Determine the [x, y] coordinate at the center of the cell enclosing the given text.  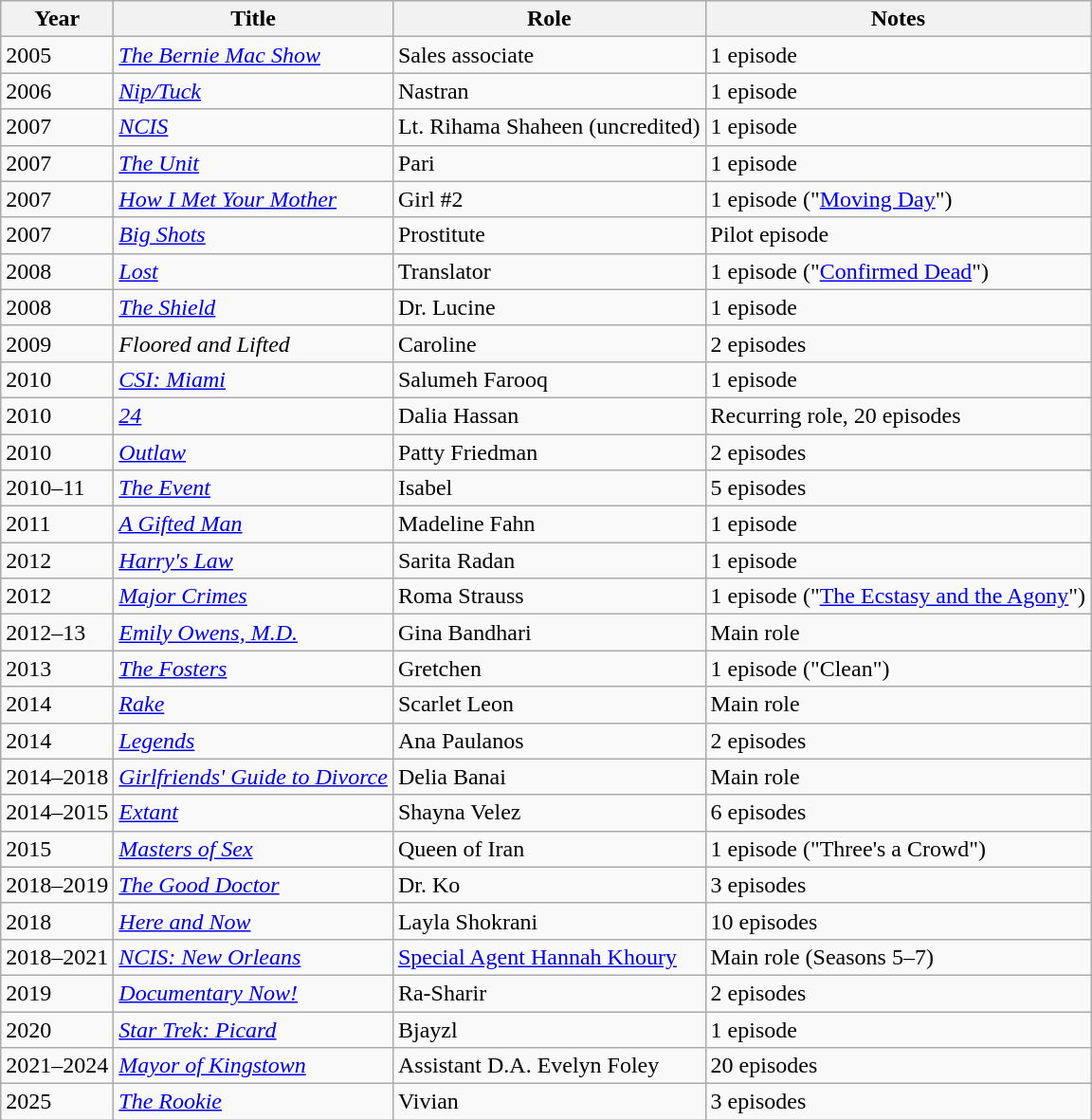
Translator [549, 271]
2019 [57, 993]
Dr. Lucine [549, 307]
A Gifted Man [254, 524]
2020 [57, 1029]
1 episode ("Three's a Crowd") [899, 849]
Nip/Tuck [254, 91]
2025 [57, 1102]
Role [549, 19]
The Rookie [254, 1102]
Legends [254, 741]
Madeline Fahn [549, 524]
2010–11 [57, 488]
2013 [57, 669]
NCIS [254, 127]
2006 [57, 91]
Year [57, 19]
24 [254, 415]
Extant [254, 813]
Mayor of Kingstown [254, 1066]
Floored and Lifted [254, 343]
Here and Now [254, 921]
1 episode ("Confirmed Dead") [899, 271]
Gretchen [549, 669]
Big Shots [254, 235]
Special Agent Hannah Khoury [549, 957]
Dr. Ko [549, 885]
2021–2024 [57, 1066]
Outlaw [254, 452]
Queen of Iran [549, 849]
1 episode ("Clean") [899, 669]
2014–2015 [57, 813]
2015 [57, 849]
Delia Banai [549, 777]
NCIS: New Orleans [254, 957]
6 episodes [899, 813]
Caroline [549, 343]
The Event [254, 488]
2005 [57, 55]
5 episodes [899, 488]
2018–2021 [57, 957]
Emily Owens, M.D. [254, 633]
Pari [549, 163]
1 episode ("Moving Day") [899, 199]
Dalia Hassan [549, 415]
Scarlet Leon [549, 705]
Isabel [549, 488]
The Bernie Mac Show [254, 55]
CSI: Miami [254, 379]
2018–2019 [57, 885]
10 episodes [899, 921]
Harry's Law [254, 560]
Salumeh Farooq [549, 379]
Ana Paulanos [549, 741]
Recurring role, 20 episodes [899, 415]
Ra-Sharir [549, 993]
The Good Doctor [254, 885]
How I Met Your Mother [254, 199]
Sales associate [549, 55]
Gina Bandhari [549, 633]
Sarita Radan [549, 560]
1 episode ("The Ecstasy and the Agony") [899, 597]
The Unit [254, 163]
The Fosters [254, 669]
Nastran [549, 91]
Roma Strauss [549, 597]
Prostitute [549, 235]
Documentary Now! [254, 993]
2012–13 [57, 633]
2011 [57, 524]
Title [254, 19]
Girlfriends' Guide to Divorce [254, 777]
Girl #2 [549, 199]
Shayna Velez [549, 813]
2018 [57, 921]
Vivian [549, 1102]
2014–2018 [57, 777]
Bjayzl [549, 1029]
Layla Shokrani [549, 921]
Assistant D.A. Evelyn Foley [549, 1066]
Masters of Sex [254, 849]
Major Crimes [254, 597]
20 episodes [899, 1066]
Main role (Seasons 5–7) [899, 957]
Rake [254, 705]
Pilot episode [899, 235]
Patty Friedman [549, 452]
The Shield [254, 307]
Notes [899, 19]
Lost [254, 271]
Star Trek: Picard [254, 1029]
Lt. Rihama Shaheen (uncredited) [549, 127]
2009 [57, 343]
